Locate the cell with the specified text and output its (X, Y) center coordinate. 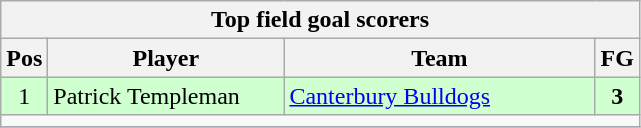
Team (440, 58)
FG (617, 58)
Player (166, 58)
3 (617, 96)
1 (24, 96)
Top field goal scorers (320, 20)
Pos (24, 58)
Canterbury Bulldogs (440, 96)
Patrick Templeman (166, 96)
